Locate the cell with the specified text and output its [x, y] center coordinate. 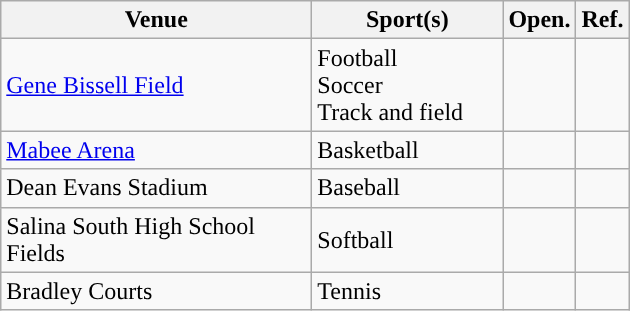
Baseball [408, 188]
Venue [156, 20]
Sport(s) [408, 20]
Salina South High School Fields [156, 240]
Football Soccer Track and field [408, 85]
Softball [408, 240]
Basketball [408, 150]
Dean Evans Stadium [156, 188]
Gene Bissell Field [156, 85]
Bradley Courts [156, 291]
Ref. [602, 20]
Tennis [408, 291]
Open. [540, 20]
Mabee Arena [156, 150]
